Determine the (X, Y) coordinate at the center of the cell enclosing the given text.  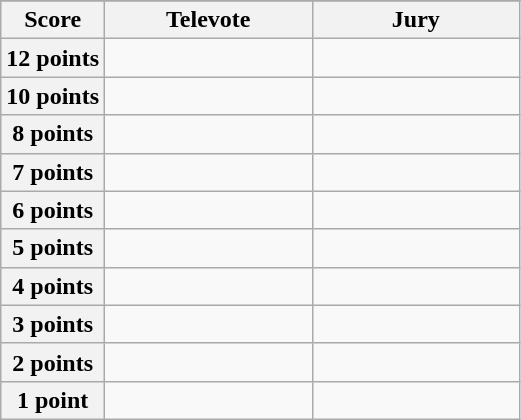
10 points (53, 96)
Score (53, 20)
8 points (53, 134)
Jury (416, 20)
Televote (209, 20)
5 points (53, 248)
6 points (53, 210)
4 points (53, 286)
7 points (53, 172)
12 points (53, 58)
2 points (53, 362)
3 points (53, 324)
1 point (53, 400)
